For the text-containing cell, return its midpoint in [x, y] coordinate format. 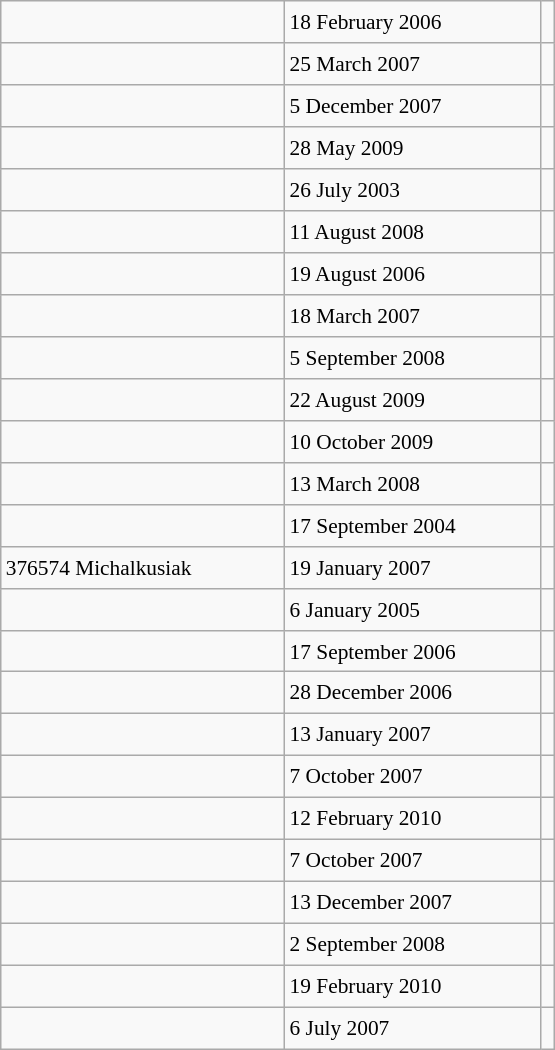
19 August 2006 [412, 274]
17 September 2006 [412, 651]
6 January 2005 [412, 609]
5 December 2007 [412, 106]
12 February 2010 [412, 819]
26 July 2003 [412, 190]
13 March 2008 [412, 483]
13 January 2007 [412, 735]
19 February 2010 [412, 986]
28 May 2009 [412, 148]
19 January 2007 [412, 567]
18 February 2006 [412, 22]
2 September 2008 [412, 945]
10 October 2009 [412, 441]
376574 Michalkusiak [143, 567]
22 August 2009 [412, 399]
11 August 2008 [412, 232]
5 September 2008 [412, 358]
18 March 2007 [412, 316]
17 September 2004 [412, 525]
6 July 2007 [412, 1028]
25 March 2007 [412, 64]
13 December 2007 [412, 903]
28 December 2006 [412, 693]
